Return the [X, Y] coordinate for the center point of the cell that contains the specified text.  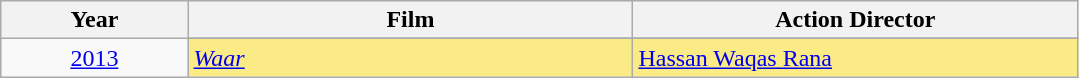
Waar [410, 58]
Hassan Waqas Rana [856, 58]
Action Director [856, 20]
Film [410, 20]
Year [94, 20]
2013 [94, 58]
